Provide the (X, Y) coordinate of the cell's center where the given text is located.  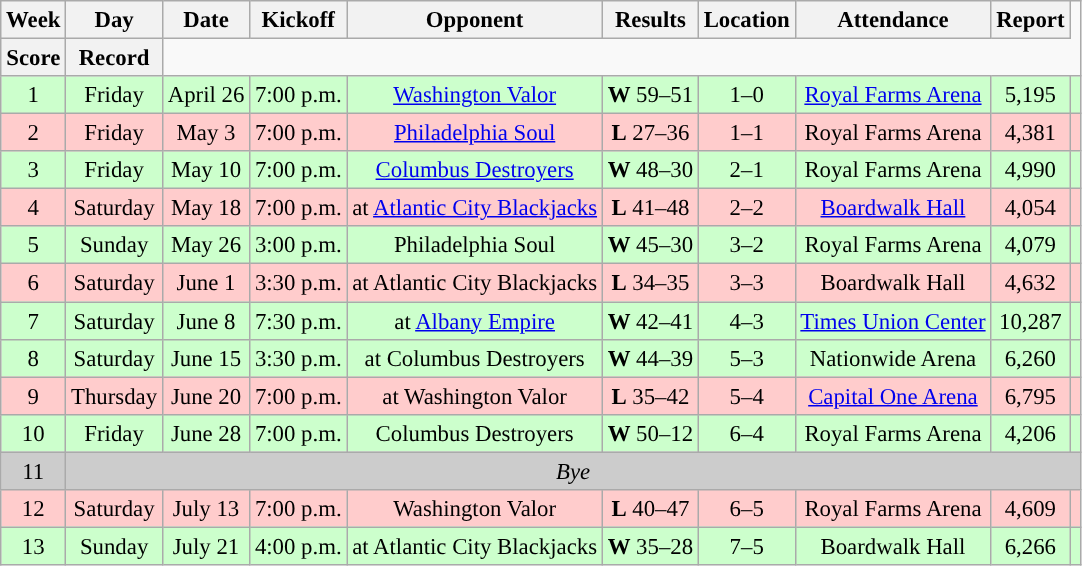
1 (34, 95)
W 42–41 (650, 321)
W 44–39 (650, 358)
1–0 (746, 95)
4,381 (1030, 133)
Attendance (893, 20)
Nationwide Arena (893, 358)
June 20 (206, 396)
W 45–30 (650, 245)
Results (650, 20)
W 50–12 (650, 433)
Week (34, 20)
4,632 (1030, 283)
July 13 (206, 509)
4:00 p.m. (298, 546)
7–5 (746, 546)
4,609 (1030, 509)
at Columbus Destroyers (474, 358)
10,287 (1030, 321)
4,079 (1030, 245)
Capital One Arena (893, 396)
6,260 (1030, 358)
Kickoff (298, 20)
May 26 (206, 245)
2 (34, 133)
4 (34, 208)
June 28 (206, 433)
Date (206, 20)
L 35–42 (650, 396)
June 15 (206, 358)
2–1 (746, 170)
L 41–48 (650, 208)
May 10 (206, 170)
6 (34, 283)
5–4 (746, 396)
June 8 (206, 321)
13 (34, 546)
3 (34, 170)
4,206 (1030, 433)
Opponent (474, 20)
Day (114, 20)
4,054 (1030, 208)
W 35–28 (650, 546)
June 1 (206, 283)
at Washington Valor (474, 396)
4,990 (1030, 170)
6–4 (746, 433)
7:30 p.m. (298, 321)
6–5 (746, 509)
Score (34, 58)
May 3 (206, 133)
W 59–51 (650, 95)
May 18 (206, 208)
6,795 (1030, 396)
L 40–47 (650, 509)
6,266 (1030, 546)
2–2 (746, 208)
W 48–30 (650, 170)
10 (34, 433)
L 27–36 (650, 133)
April 26 (206, 95)
3:00 p.m. (298, 245)
8 (34, 358)
at Albany Empire (474, 321)
Thursday (114, 396)
July 21 (206, 546)
4–3 (746, 321)
11 (34, 471)
3–2 (746, 245)
9 (34, 396)
5–3 (746, 358)
3–3 (746, 283)
Bye (574, 471)
Report (1030, 20)
12 (34, 509)
Location (746, 20)
5 (34, 245)
7 (34, 321)
5,195 (1030, 95)
Times Union Center (893, 321)
L 34–35 (650, 283)
Record (114, 58)
1–1 (746, 133)
